Return the (x, y) coordinate for the center point of the cell that contains the specified text.  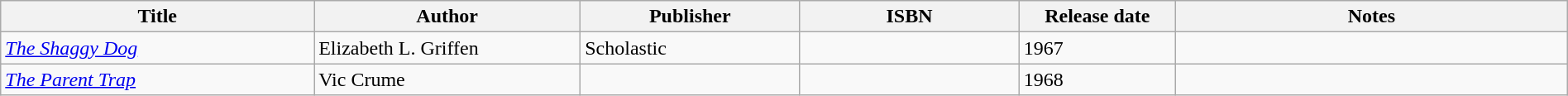
Vic Crume (447, 79)
1968 (1097, 79)
Publisher (690, 17)
Release date (1097, 17)
Elizabeth L. Griffen (447, 48)
1967 (1097, 48)
Notes (1372, 17)
Author (447, 17)
Scholastic (690, 48)
ISBN (910, 17)
The Parent Trap (157, 79)
Title (157, 17)
The Shaggy Dog (157, 48)
